Identify which cell holds the provided text, then report its (X, Y) central coordinate. 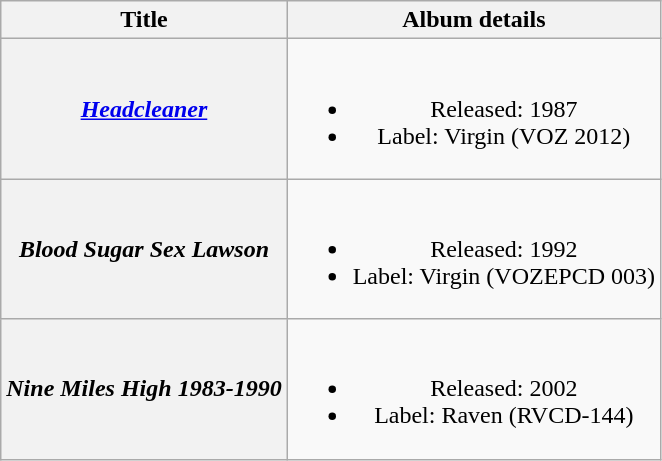
Released: 2002Label: Raven (RVCD-144) (474, 389)
Released: 1992Label: Virgin (VOZEPCD 003) (474, 249)
Released: 1987Label: Virgin (VOZ 2012) (474, 109)
Blood Sugar Sex Lawson (144, 249)
Title (144, 20)
Nine Miles High 1983-1990 (144, 389)
Album details (474, 20)
Headcleaner (144, 109)
